Identify which cell holds the provided text, then report its (X, Y) central coordinate. 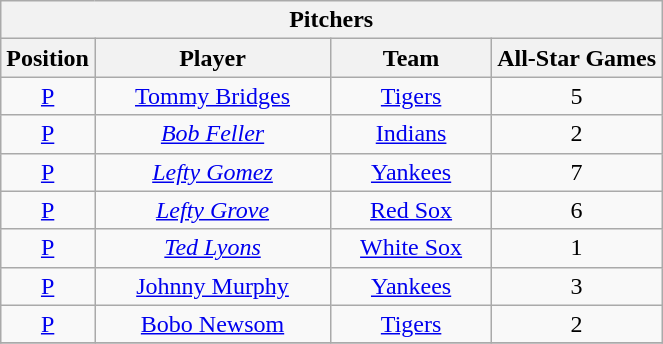
Indians (412, 134)
5 (577, 96)
Team (412, 58)
6 (577, 210)
Red Sox (412, 210)
Ted Lyons (212, 248)
Player (212, 58)
Lefty Gomez (212, 172)
3 (577, 286)
Johnny Murphy (212, 286)
All-Star Games (577, 58)
7 (577, 172)
1 (577, 248)
White Sox (412, 248)
Bob Feller (212, 134)
Pitchers (332, 20)
Lefty Grove (212, 210)
Tommy Bridges (212, 96)
Bobo Newsom (212, 324)
Position (48, 58)
